Scan for the cell matching the given text and deliver its (X, Y) coordinate at center. 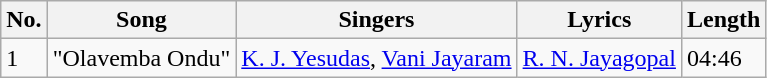
Singers (376, 20)
No. (24, 20)
1 (24, 58)
Song (142, 20)
"Olavemba Ondu" (142, 58)
04:46 (723, 58)
Length (723, 20)
Lyrics (599, 20)
K. J. Yesudas, Vani Jayaram (376, 58)
R. N. Jayagopal (599, 58)
